Scan for the cell matching the given text and deliver its [X, Y] coordinate at center. 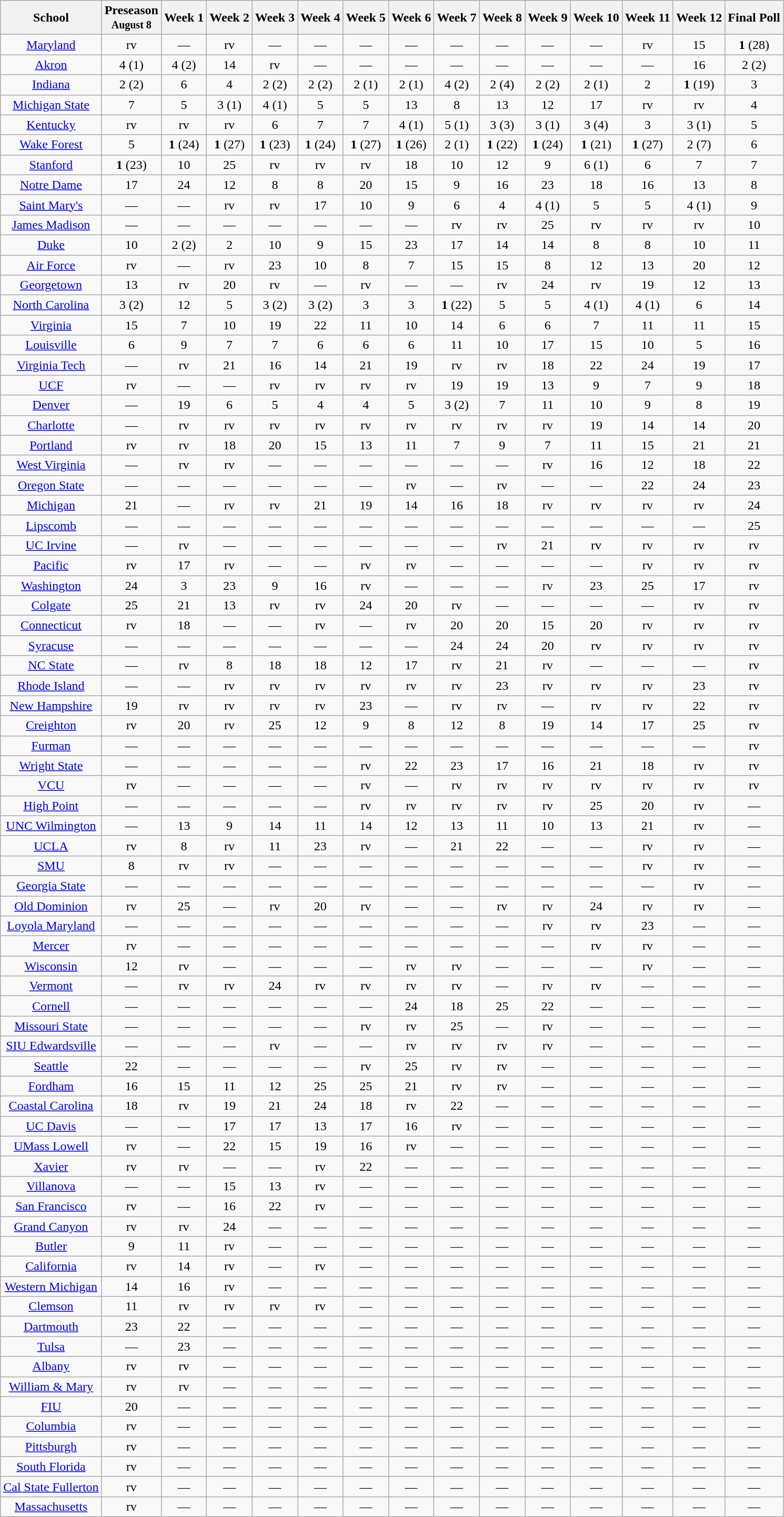
Wake Forest [51, 145]
Lipscomb [51, 525]
SMU [51, 866]
Week 2 [229, 18]
UC Irvine [51, 545]
NC State [51, 666]
Fordham [51, 1086]
Indiana [51, 85]
School [51, 18]
Seattle [51, 1066]
Cornell [51, 1006]
Georgetown [51, 285]
UCLA [51, 846]
Wright State [51, 766]
Pacific [51, 565]
Week 11 [647, 18]
Columbia [51, 1426]
San Francisco [51, 1206]
1 (28) [754, 45]
Georgia State [51, 886]
UNC Wilmington [51, 826]
1 (26) [411, 145]
West Virginia [51, 465]
Missouri State [51, 1026]
Loyola Maryland [51, 926]
Butler [51, 1247]
Duke [51, 245]
5 (1) [457, 125]
South Florida [51, 1466]
PreseasonAugust 8 [132, 18]
Michigan [51, 505]
2 (4) [502, 85]
Oregon State [51, 485]
Week 9 [548, 18]
Vermont [51, 986]
Western Michigan [51, 1287]
Denver [51, 405]
Kentucky [51, 125]
1 (21) [596, 145]
3 (3) [502, 125]
Grand Canyon [51, 1227]
Colgate [51, 606]
UMass Lowell [51, 1146]
Creighton [51, 726]
Old Dominion [51, 906]
UC Davis [51, 1126]
Mercer [51, 946]
Portland [51, 445]
Week 10 [596, 18]
Akron [51, 65]
Syracuse [51, 646]
UCF [51, 385]
Wisconsin [51, 966]
2 (7) [699, 145]
1 (19) [699, 85]
Pittsburgh [51, 1446]
High Point [51, 806]
North Carolina [51, 305]
6 (1) [596, 165]
Louisville [51, 345]
VCU [51, 786]
Week 6 [411, 18]
Week 7 [457, 18]
Stanford [51, 165]
Washington [51, 586]
Dartmouth [51, 1327]
Virginia [51, 325]
Saint Mary's [51, 205]
James Madison [51, 225]
Xavier [51, 1166]
Tulsa [51, 1347]
Week 3 [275, 18]
Massachusetts [51, 1506]
Connecticut [51, 626]
Final Poll [754, 18]
Week 1 [184, 18]
Maryland [51, 45]
Week 5 [366, 18]
Week 12 [699, 18]
FIU [51, 1407]
Cal State Fullerton [51, 1486]
Coastal Carolina [51, 1106]
California [51, 1267]
Michigan State [51, 105]
Air Force [51, 265]
Clemson [51, 1307]
Albany [51, 1367]
Rhode Island [51, 686]
Virginia Tech [51, 365]
Charlotte [51, 425]
Week 4 [320, 18]
New Hampshire [51, 706]
3 (4) [596, 125]
Villanova [51, 1186]
Week 8 [502, 18]
William & Mary [51, 1387]
Furman [51, 746]
SIU Edwardsville [51, 1046]
Notre Dame [51, 185]
